Detect which cell encompasses the target text, then output its (x, y) center coordinate. 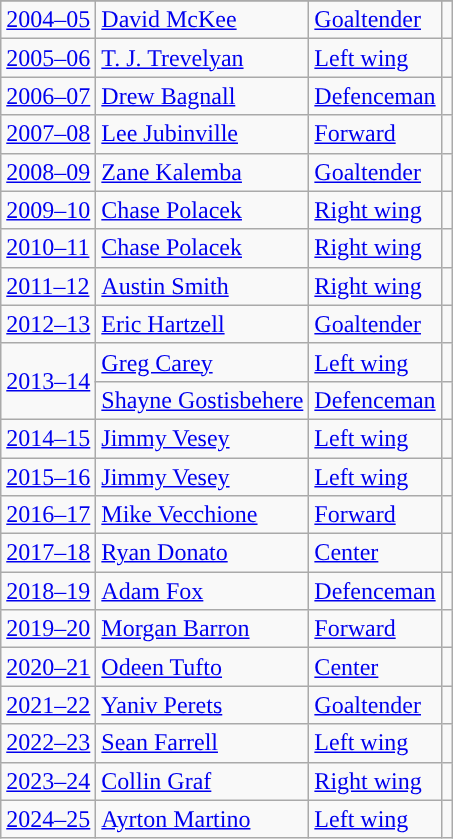
T. J. Trevelyan (202, 58)
2019–20 (48, 629)
Odeen Tufto (202, 667)
Morgan Barron (202, 629)
Ryan Donato (202, 553)
2021–22 (48, 705)
2008–09 (48, 172)
Zane Kalemba (202, 172)
2022–23 (48, 743)
2006–07 (48, 96)
Mike Vecchione (202, 515)
2009–10 (48, 210)
2024–25 (48, 819)
2011–12 (48, 286)
2007–08 (48, 134)
Lee Jubinville (202, 134)
2004–05 (48, 20)
2010–11 (48, 248)
Austin Smith (202, 286)
Adam Fox (202, 591)
Shayne Gostisbehere (202, 400)
2013–14 (48, 381)
2005–06 (48, 58)
2020–21 (48, 667)
Eric Hartzell (202, 324)
2018–19 (48, 591)
2023–24 (48, 781)
Collin Graf (202, 781)
Ayrton Martino (202, 819)
2015–16 (48, 477)
2017–18 (48, 553)
2014–15 (48, 438)
2012–13 (48, 324)
Sean Farrell (202, 743)
Greg Carey (202, 362)
Yaniv Perets (202, 705)
Drew Bagnall (202, 96)
David McKee (202, 20)
2016–17 (48, 515)
